Extract the [X, Y] coordinate from the center of the cell holding the provided text.  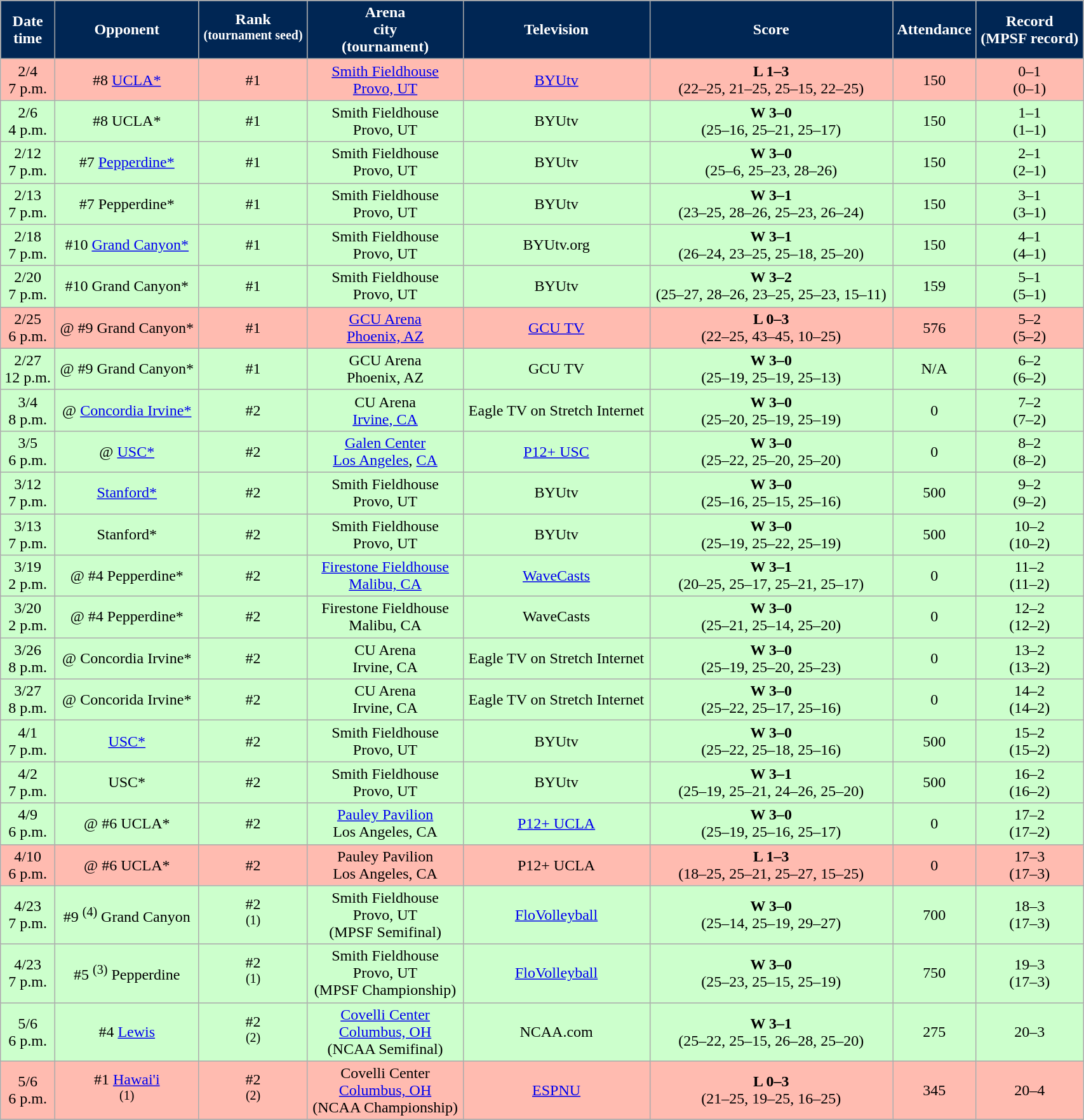
750 [935, 973]
5–1(5–1) [1030, 286]
W 3–0(25–19, 25–19, 25–13) [771, 368]
0–1(0–1) [1030, 80]
P12+ USC [556, 451]
3/202 p.m. [28, 617]
Attendance [935, 30]
Arenacity(tournament) [385, 30]
2–1(2–1) [1030, 163]
345 [935, 1090]
L 1–3(18–25, 25–21, 25–27, 15–25) [771, 865]
15–2(15–2) [1030, 741]
@ Concorida Irvine* [127, 700]
W 3–0(25–16, 25–15, 25–16) [771, 493]
4/106 p.m. [28, 865]
3/48 p.m. [28, 410]
N/A [935, 368]
#5 (3) Pepperdine [127, 973]
18–3(17–3) [1030, 915]
4/17 p.m. [28, 741]
2/256 p.m. [28, 328]
W 3–0(25–16, 25–21, 25–17) [771, 121]
NCAA.com [556, 1032]
W 3–0(25–22, 25–18, 25–16) [771, 741]
#4 Lewis [127, 1032]
3/137 p.m. [28, 534]
4/27 p.m. [28, 783]
W 3–2(25–27, 28–26, 23–25, 25–23, 15–11) [771, 286]
7–2(7–2) [1030, 410]
16–2(16–2) [1030, 783]
W 3–1(23–25, 28–26, 25–23, 26–24) [771, 203]
W 3–1(25–19, 25–21, 24–26, 25–20) [771, 783]
9–2(9–2) [1030, 493]
W 3–0(25–23, 25–15, 25–19) [771, 973]
8–2(8–2) [1030, 451]
159 [935, 286]
2/127 p.m. [28, 163]
W 3–1(25–22, 25–15, 26–28, 25–20) [771, 1032]
3/278 p.m. [28, 700]
10–2(10–2) [1030, 534]
1–1(1–1) [1030, 121]
ESPNU [556, 1090]
Covelli CenterColumbus, OH(NCAA Championship) [385, 1090]
17–2(17–2) [1030, 823]
20–3 [1030, 1032]
Score [771, 30]
275 [935, 1032]
@ USC* [127, 451]
2/187 p.m. [28, 245]
700 [935, 915]
W 3–1(26–24, 23–25, 25–18, 25–20) [771, 245]
BYUtv.org [556, 245]
2/2712 p.m. [28, 368]
5–2(5–2) [1030, 328]
Television [556, 30]
W 3–0 (25–19, 25–16, 25–17) [771, 823]
17–3(17–3) [1030, 865]
3/56 p.m. [28, 451]
Datetime [28, 30]
L 0–3 (21–25, 19–25, 16–25) [771, 1090]
W 3–0(25–6, 25–23, 28–26) [771, 163]
Smith FieldhouseProvo, UT(MPSF Championship) [385, 973]
4–1(4–1) [1030, 245]
4/96 p.m. [28, 823]
Record(MPSF record) [1030, 30]
20–4 [1030, 1090]
W 3–0(25–22, 25–20, 25–20) [771, 451]
3/127 p.m. [28, 493]
L 1–3(22–25, 21–25, 25–15, 22–25) [771, 80]
Galen CenterLos Angeles, CA [385, 451]
14–2(14–2) [1030, 700]
#9 (4) Grand Canyon [127, 915]
19–3(17–3) [1030, 973]
576 [935, 328]
Covelli CenterColumbus, OH(NCAA Semifinal) [385, 1032]
3/268 p.m. [28, 658]
#1 Hawai'i (1) [127, 1090]
W 3–0(25–20, 25–19, 25–19) [771, 410]
11–2(11–2) [1030, 576]
2/64 p.m. [28, 121]
3–1(3–1) [1030, 203]
Smith FieldhouseProvo, UT(MPSF Semifinal) [385, 915]
13–2(13–2) [1030, 658]
W 3–0(25–14, 25–19, 29–27) [771, 915]
L 0–3(22–25, 43–45, 10–25) [771, 328]
W 3–1(20–25, 25–17, 25–21, 25–17) [771, 576]
6–2(6–2) [1030, 368]
2/47 p.m. [28, 80]
2/137 p.m. [28, 203]
W 3–0(25–19, 25–20, 25–23) [771, 658]
2/207 p.m. [28, 286]
Opponent [127, 30]
W 3–0(25–21, 25–14, 25–20) [771, 617]
3/192 p.m. [28, 576]
12–2(12–2) [1030, 617]
W 3–0(25–19, 25–22, 25–19) [771, 534]
W 3–0(25–22, 25–17, 25–16) [771, 700]
Rank(tournament seed) [253, 30]
